Extract the (x, y) coordinate from the center of the cell holding the provided text.  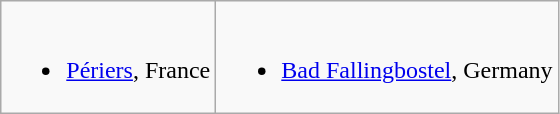
Périers, France (108, 58)
Bad Fallingbostel, Germany (387, 58)
